For the text-containing cell, return its midpoint in [X, Y] coordinate format. 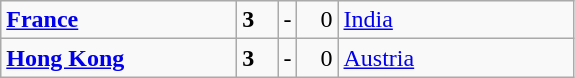
Hong Kong [119, 58]
Austria [456, 58]
France [119, 20]
India [456, 20]
